Determine the (x, y) coordinate at the center of the cell enclosing the given text.  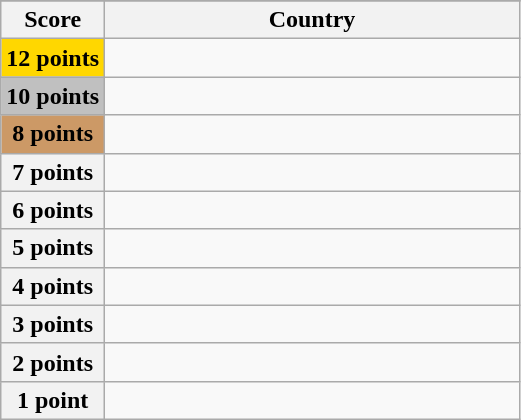
8 points (53, 134)
7 points (53, 172)
4 points (53, 286)
10 points (53, 96)
2 points (53, 362)
Country (312, 20)
5 points (53, 248)
12 points (53, 58)
Score (53, 20)
6 points (53, 210)
3 points (53, 324)
1 point (53, 400)
